Identify which cell holds the provided text, then report its (x, y) central coordinate. 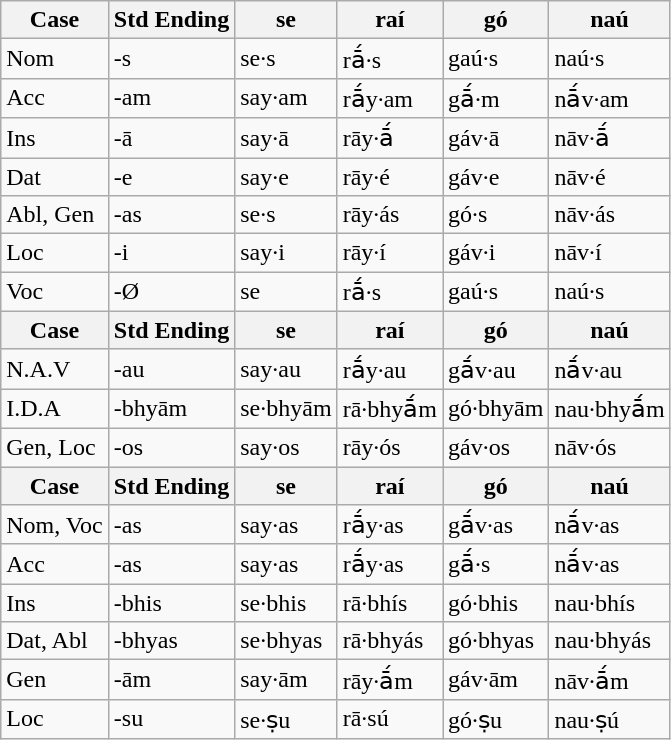
rāy·ā́m (390, 680)
nā́v·au (610, 369)
-bhyām (171, 409)
-am (171, 98)
-i (171, 253)
nau·bhís (610, 603)
se·ṣu (286, 719)
nau·bhyā́m (610, 409)
rāy·ós (390, 447)
Gen, Loc (55, 447)
say·au (286, 369)
-s (171, 59)
-bhis (171, 603)
gó·bhyām (495, 409)
rā·bhyás (390, 641)
se·bhyām (286, 409)
rāy·ā́ (390, 138)
-Ø (171, 292)
nau·bhyás (610, 641)
gó·bhis (495, 603)
rāy·ás (390, 215)
rā·bhís (390, 603)
Nom (55, 59)
say·e (286, 177)
nāv·ós (610, 447)
-os (171, 447)
gó·bhyas (495, 641)
gā́·m (495, 98)
gáv·ām (495, 680)
rāy·é (390, 177)
gā́v·as (495, 525)
Voc (55, 292)
N.A.V (55, 369)
gáv·os (495, 447)
-ā (171, 138)
Abl, Gen (55, 215)
gā́v·au (495, 369)
se·bhyas (286, 641)
-au (171, 369)
say·os (286, 447)
Dat, Abl (55, 641)
say·ām (286, 680)
-e (171, 177)
say·am (286, 98)
gā́·s (495, 564)
rā́y·am (390, 98)
rāy·í (390, 253)
-bhyas (171, 641)
-ām (171, 680)
rā·sú (390, 719)
nāv·ā́ (610, 138)
gáv·i (495, 253)
gáv·e (495, 177)
se·bhis (286, 603)
Dat (55, 177)
I.D.A (55, 409)
nāv·ás (610, 215)
nā́v·am (610, 98)
gó·ṣu (495, 719)
nau·ṣú (610, 719)
say·i (286, 253)
Gen (55, 680)
rā·bhyā́m (390, 409)
nāv·é (610, 177)
gó·s (495, 215)
gáv·ā (495, 138)
Nom, Voc (55, 525)
nāv·í (610, 253)
-su (171, 719)
rā́y·au (390, 369)
say·ā (286, 138)
nāv·ā́m (610, 680)
